Extract the (x, y) coordinate from the center of the cell holding the provided text.  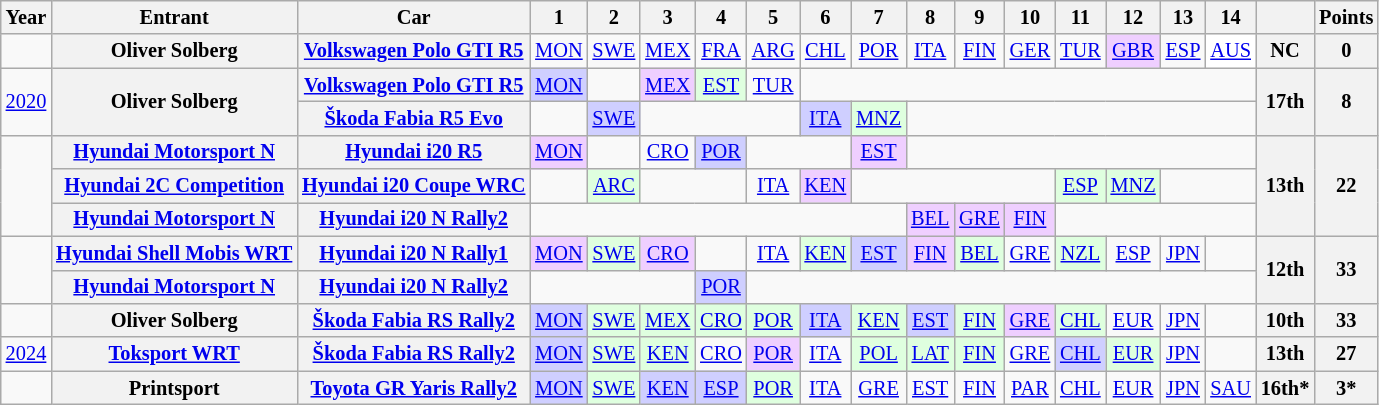
1 (558, 17)
POL (878, 354)
2024 (26, 354)
Hyundai i20 R5 (414, 152)
0 (1346, 51)
4 (721, 17)
ARC (614, 186)
2 (614, 17)
Hyundai 2C Competition (174, 186)
27 (1346, 354)
14 (1230, 17)
Toksport WRT (174, 354)
GER (1030, 51)
Points (1346, 17)
9 (979, 17)
GBR (1134, 51)
Year (26, 17)
PAR (1030, 388)
Toyota GR Yaris Rally2 (414, 388)
2020 (26, 102)
10th (1285, 320)
Printsport (174, 388)
SAU (1230, 388)
16th* (1285, 388)
13 (1184, 17)
Entrant (174, 17)
NZL (1080, 253)
FRA (721, 51)
LAT (930, 354)
3* (1346, 388)
Hyundai i20 N Rally1 (414, 253)
11 (1080, 17)
12 (1134, 17)
Škoda Fabia R5 Evo (414, 118)
3 (668, 17)
6 (826, 17)
10 (1030, 17)
17th (1285, 102)
ARG (774, 51)
22 (1346, 186)
NC (1285, 51)
12th (1285, 270)
Car (414, 17)
7 (878, 17)
Hyundai Shell Mobis WRT (174, 253)
Hyundai i20 Coupe WRC (414, 186)
AUS (1230, 51)
5 (774, 17)
